Return the [x, y] coordinate for the center point of the cell that contains the specified text.  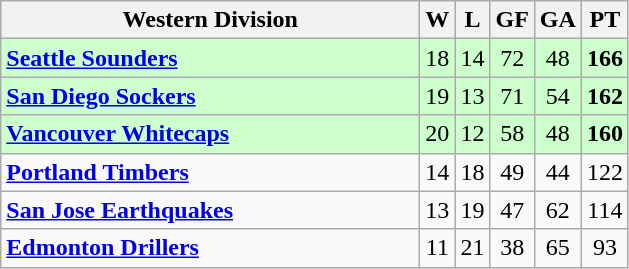
12 [472, 134]
65 [558, 248]
49 [512, 172]
72 [512, 58]
San Jose Earthquakes [210, 210]
Western Division [210, 20]
47 [512, 210]
71 [512, 96]
11 [438, 248]
GA [558, 20]
58 [512, 134]
Seattle Sounders [210, 58]
93 [604, 248]
20 [438, 134]
160 [604, 134]
W [438, 20]
GF [512, 20]
166 [604, 58]
PT [604, 20]
San Diego Sockers [210, 96]
38 [512, 248]
21 [472, 248]
162 [604, 96]
54 [558, 96]
122 [604, 172]
Vancouver Whitecaps [210, 134]
Edmonton Drillers [210, 248]
44 [558, 172]
Portland Timbers [210, 172]
62 [558, 210]
114 [604, 210]
L [472, 20]
